Extract the (X, Y) coordinate from the center of the cell holding the provided text.  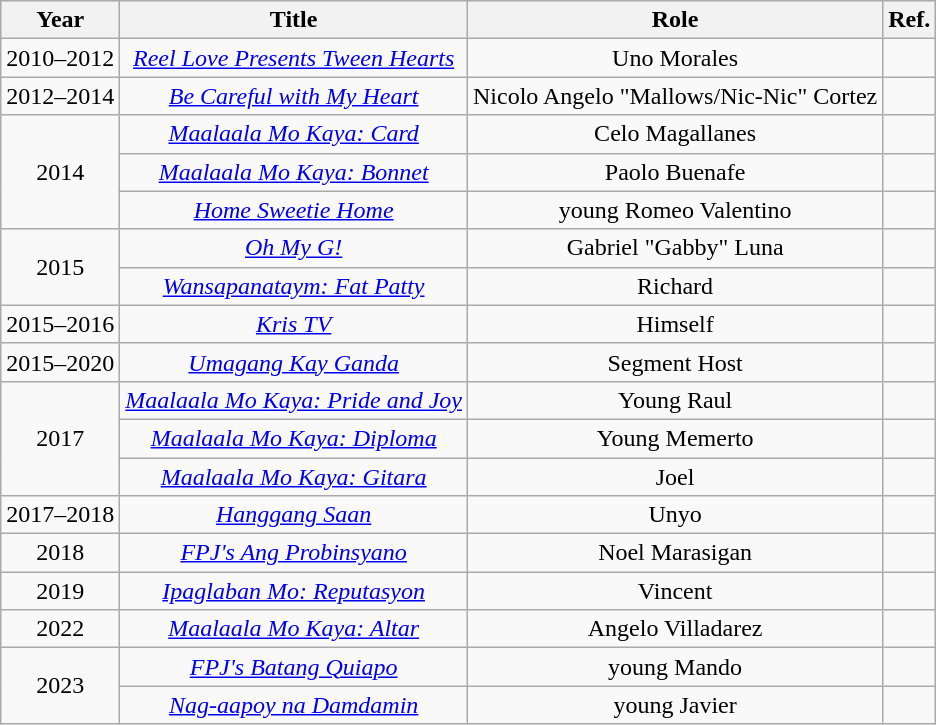
FPJ's Ang Probinsyano (294, 553)
Ref. (910, 20)
Young Memerto (674, 438)
Noel Marasigan (674, 553)
Joel (674, 477)
Young Raul (674, 400)
young Mando (674, 667)
2018 (60, 553)
Home Sweetie Home (294, 210)
Maalaala Mo Kaya: Pride and Joy (294, 400)
Maalaala Mo Kaya: Altar (294, 629)
Wansapanataym: Fat Patty (294, 286)
Nag-aapoy na Damdamin (294, 705)
Gabriel "Gabby" Luna (674, 248)
Nicolo Angelo "Mallows/Nic-Nic" Cortez (674, 96)
FPJ's Batang Quiapo (294, 667)
Umagang Kay Ganda (294, 362)
Maalaala Mo Kaya: Card (294, 134)
2022 (60, 629)
2017–2018 (60, 515)
2017 (60, 438)
Maalaala Mo Kaya: Bonnet (294, 172)
Paolo Buenafe (674, 172)
young Romeo Valentino (674, 210)
Hanggang Saan (294, 515)
2019 (60, 591)
Kris TV (294, 324)
2010–2012 (60, 58)
Role (674, 20)
2012–2014 (60, 96)
Vincent (674, 591)
2023 (60, 686)
Year (60, 20)
2014 (60, 172)
Angelo Villadarez (674, 629)
young Javier (674, 705)
Himself (674, 324)
Maalaala Mo Kaya: Gitara (294, 477)
Segment Host (674, 362)
Unyo (674, 515)
Richard (674, 286)
Ipaglaban Mo: Reputasyon (294, 591)
Reel Love Presents Tween Hearts (294, 58)
Title (294, 20)
Uno Morales (674, 58)
Oh My G! (294, 248)
Maalaala Mo Kaya: Diploma (294, 438)
2015 (60, 267)
2015–2016 (60, 324)
2015–2020 (60, 362)
Celo Magallanes (674, 134)
Be Careful with My Heart (294, 96)
